Return the [X, Y] coordinate for the center point of the cell that contains the specified text.  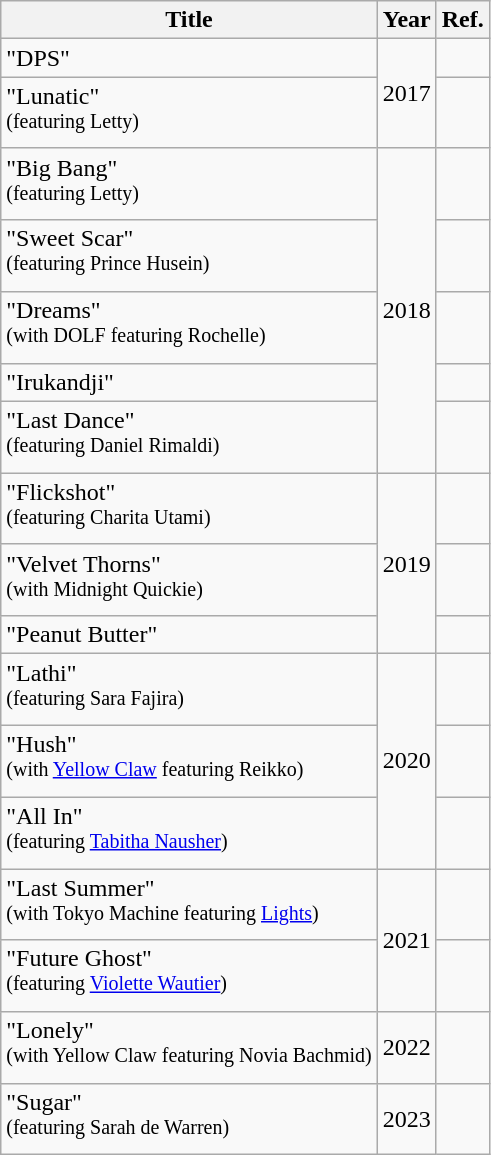
"Flickshot"(featuring Charita Utami) [189, 509]
"Big Bang"(featuring Letty) [189, 184]
"Future Ghost"(featuring Violette Wautier) [189, 976]
"Lonely"(with Yellow Claw featuring Novia Bachmid) [189, 1048]
"Hush"(with Yellow Claw featuring Reikko) [189, 761]
"Velvet Thorns"(with Midnight Quickie) [189, 580]
2020 [406, 762]
2019 [406, 564]
"Lathi"(featuring Sara Fajira) [189, 690]
2022 [406, 1048]
"Last Dance"(featuring Daniel Rimaldi) [189, 437]
"Sweet Scar"(featuring Prince Husein) [189, 256]
2017 [406, 94]
"DPS" [189, 58]
"Peanut Butter" [189, 635]
"Dreams"(with DOLF featuring Rochelle) [189, 328]
2021 [406, 940]
"All In"(featuring Tabitha Nausher) [189, 833]
"Irukandji" [189, 382]
Title [189, 20]
2018 [406, 310]
"Last Summer"(with Tokyo Machine featuring Lights) [189, 905]
Year [406, 20]
Ref. [462, 20]
"Sugar"(featuring Sarah de Warren) [189, 1119]
2023 [406, 1119]
"Lunatic"(featuring Letty) [189, 113]
